Locate the cell with the specified text and output its [X, Y] center coordinate. 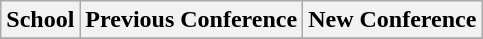
Previous Conference [192, 20]
New Conference [392, 20]
School [40, 20]
